Detect which cell encompasses the target text, then output its (X, Y) center coordinate. 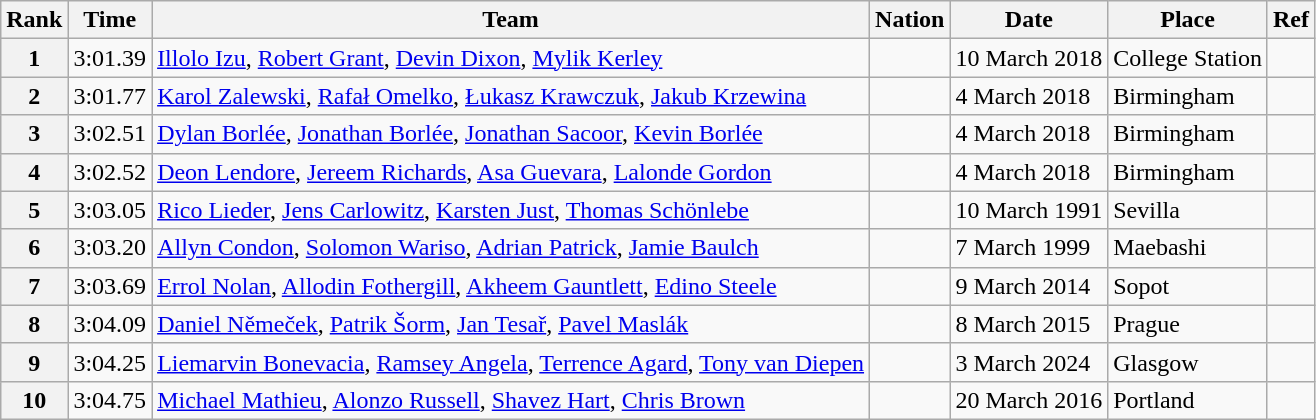
3 (34, 134)
Dylan Borlée, Jonathan Borlée, Jonathan Sacoor, Kevin Borlée (511, 134)
8 March 2015 (1029, 324)
Rico Lieder, Jens Carlowitz, Karsten Just, Thomas Schönlebe (511, 210)
Michael Mathieu, Alonzo Russell, Shavez Hart, Chris Brown (511, 400)
3 March 2024 (1029, 362)
Team (511, 20)
Prague (1188, 324)
Sevilla (1188, 210)
College Station (1188, 58)
7 (34, 286)
Errol Nolan, Allodin Fothergill, Akheem Gauntlett, Edino Steele (511, 286)
4 (34, 172)
Time (110, 20)
3:02.51 (110, 134)
Portland (1188, 400)
3:03.69 (110, 286)
9 March 2014 (1029, 286)
3:04.25 (110, 362)
2 (34, 96)
3:01.77 (110, 96)
Place (1188, 20)
Maebashi (1188, 248)
3:03.20 (110, 248)
7 March 1999 (1029, 248)
Liemarvin Bonevacia, Ramsey Angela, Terrence Agard, Tony van Diepen (511, 362)
Rank (34, 20)
3:04.75 (110, 400)
Date (1029, 20)
Karol Zalewski, Rafał Omelko, Łukasz Krawczuk, Jakub Krzewina (511, 96)
20 March 2016 (1029, 400)
3:02.52 (110, 172)
Glasgow (1188, 362)
3:03.05 (110, 210)
10 March 2018 (1029, 58)
5 (34, 210)
Deon Lendore, Jereem Richards, Asa Guevara, Lalonde Gordon (511, 172)
3:01.39 (110, 58)
10 March 1991 (1029, 210)
Daniel Němeček, Patrik Šorm, Jan Tesař, Pavel Maslák (511, 324)
1 (34, 58)
Sopot (1188, 286)
9 (34, 362)
Ref (1290, 20)
Illolo Izu, Robert Grant, Devin Dixon, Mylik Kerley (511, 58)
Nation (910, 20)
6 (34, 248)
8 (34, 324)
Allyn Condon, Solomon Wariso, Adrian Patrick, Jamie Baulch (511, 248)
3:04.09 (110, 324)
10 (34, 400)
